Scan for the cell matching the given text and deliver its [x, y] coordinate at center. 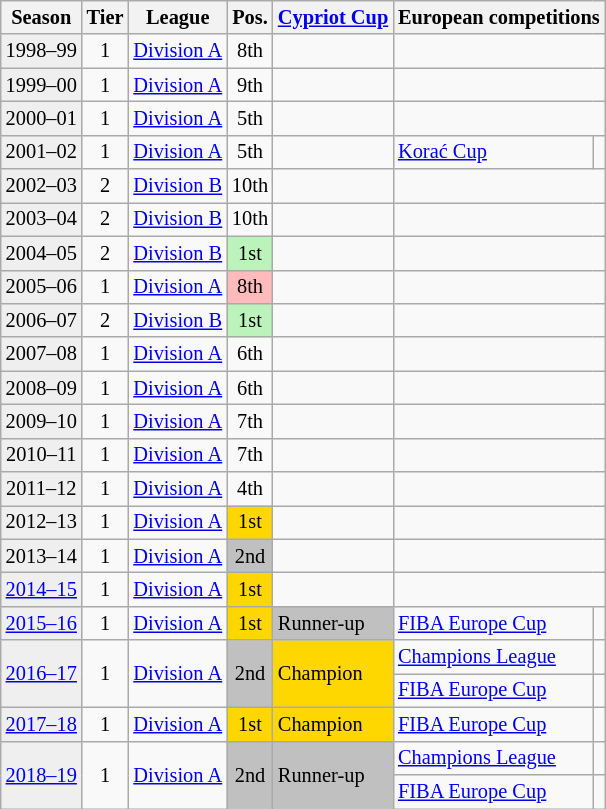
4th [250, 489]
European competitions [499, 17]
2016–17 [42, 674]
2007–08 [42, 354]
2001–02 [42, 152]
2012–13 [42, 522]
Korać Cup [493, 152]
2004–05 [42, 253]
2005–06 [42, 287]
2006–07 [42, 320]
2008–09 [42, 388]
2015–16 [42, 623]
League [178, 17]
Pos. [250, 17]
2011–12 [42, 489]
2002–03 [42, 186]
1998–99 [42, 51]
9th [250, 85]
2013–14 [42, 556]
Tier [106, 17]
2003–04 [42, 219]
2018–19 [42, 774]
2010–11 [42, 455]
2014–15 [42, 589]
2000–01 [42, 118]
2009–10 [42, 421]
2017–18 [42, 724]
1999–00 [42, 85]
Cypriot Cup [333, 17]
Season [42, 17]
